Identify which cell holds the provided text, then report its (X, Y) central coordinate. 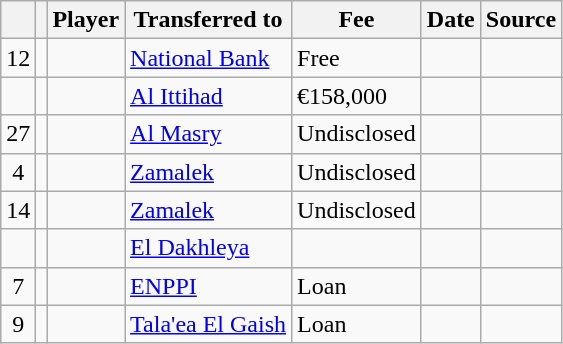
Al Masry (208, 134)
Al Ittihad (208, 96)
Tala'ea El Gaish (208, 324)
Player (86, 20)
4 (18, 172)
12 (18, 58)
14 (18, 210)
€158,000 (357, 96)
7 (18, 286)
9 (18, 324)
27 (18, 134)
Free (357, 58)
Fee (357, 20)
National Bank (208, 58)
El Dakhleya (208, 248)
Source (520, 20)
Transferred to (208, 20)
Date (450, 20)
ENPPI (208, 286)
